Identify which cell holds the provided text, then report its (X, Y) central coordinate. 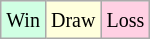
Draw (72, 20)
Win (24, 20)
Loss (126, 20)
